Return the (x, y) coordinate for the center point of the cell that contains the specified text.  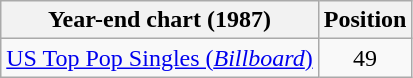
Year-end chart (1987) (160, 20)
Position (365, 20)
US Top Pop Singles (Billboard) (160, 58)
49 (365, 58)
